Provide the (X, Y) coordinate of the cell's center where the given text is located.  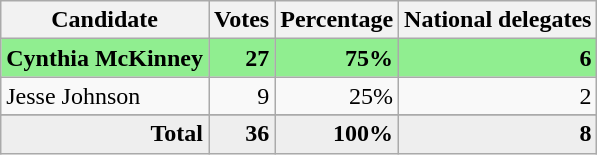
8 (498, 134)
6 (498, 58)
National delegates (498, 20)
Candidate (105, 20)
Total (105, 134)
100% (337, 134)
75% (337, 58)
2 (498, 96)
Percentage (337, 20)
27 (241, 58)
36 (241, 134)
Jesse Johnson (105, 96)
9 (241, 96)
Votes (241, 20)
Cynthia McKinney (105, 58)
25% (337, 96)
